Pinpoint the cell where the given text exists, returning its (x, y) midpoint coordinate. 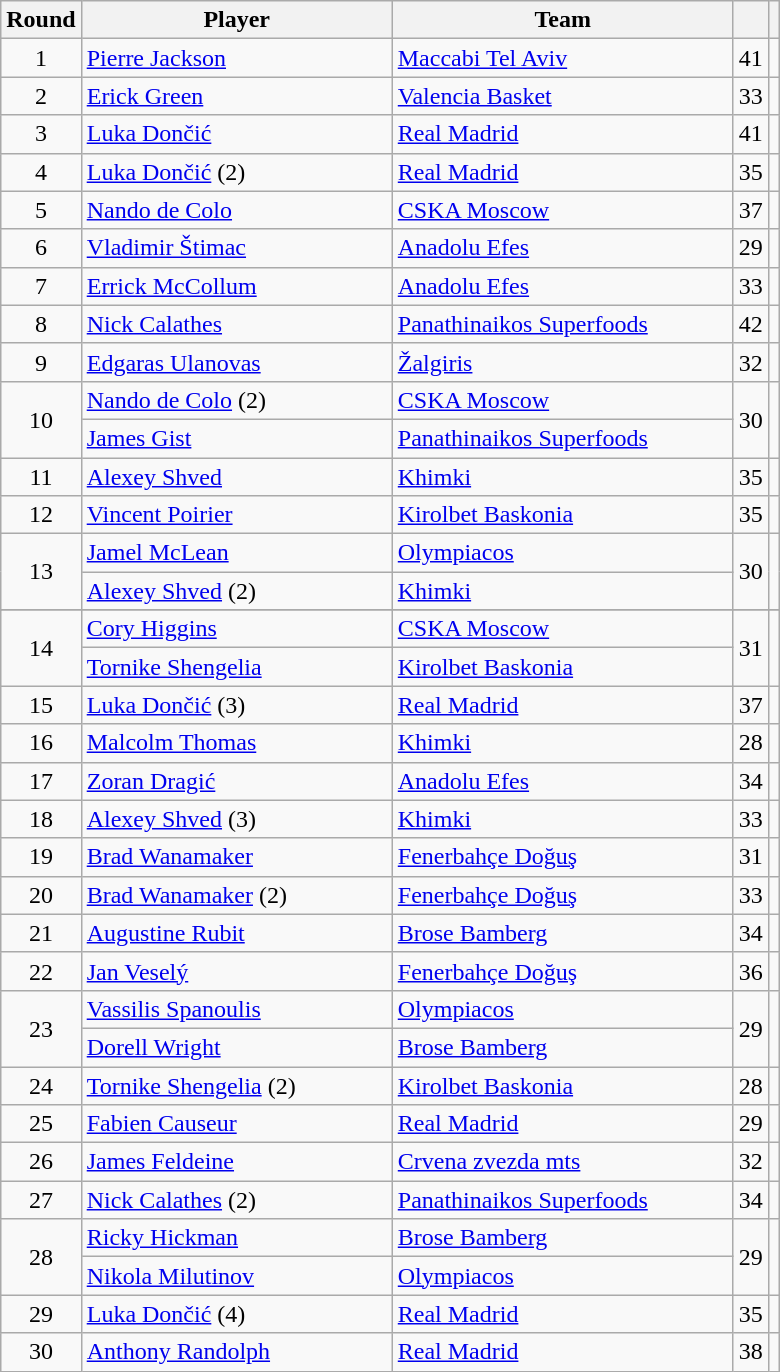
Nick Calathes (2) (236, 1200)
9 (41, 362)
Edgaras Ulanovas (236, 362)
22 (41, 971)
17 (41, 781)
15 (41, 705)
12 (41, 515)
Erick Green (236, 96)
26 (41, 1162)
Nick Calathes (236, 324)
1 (41, 58)
Alexey Shved (2) (236, 591)
3 (41, 134)
Team (562, 20)
Nando de Colo (2) (236, 400)
Dorell Wright (236, 1047)
8 (41, 324)
Jamel McLean (236, 553)
25 (41, 1124)
Luka Dončić (4) (236, 1314)
Vincent Poirier (236, 515)
11 (41, 477)
Alexey Shved (3) (236, 819)
Alexey Shved (236, 477)
16 (41, 743)
14 (41, 648)
Luka Dončić (2) (236, 172)
Vassilis Spanoulis (236, 1009)
Round (41, 20)
2 (41, 96)
20 (41, 895)
Luka Dončić (236, 134)
Pierre Jackson (236, 58)
Ricky Hickman (236, 1238)
36 (750, 971)
James Gist (236, 438)
Maccabi Tel Aviv (562, 58)
27 (41, 1200)
Zoran Dragić (236, 781)
James Feldeine (236, 1162)
Luka Dončić (3) (236, 705)
Malcolm Thomas (236, 743)
Fabien Causeur (236, 1124)
10 (41, 419)
38 (750, 1352)
Player (236, 20)
Vladimir Štimac (236, 248)
23 (41, 1028)
Nikola Milutinov (236, 1276)
6 (41, 248)
Anthony Randolph (236, 1352)
24 (41, 1085)
Nando de Colo (236, 210)
Cory Higgins (236, 629)
13 (41, 572)
Žalgiris (562, 362)
Tornike Shengelia (2) (236, 1085)
21 (41, 933)
Brad Wanamaker (2) (236, 895)
Augustine Rubit (236, 933)
42 (750, 324)
7 (41, 286)
Errick McCollum (236, 286)
Valencia Basket (562, 96)
Brad Wanamaker (236, 857)
18 (41, 819)
5 (41, 210)
Jan Veselý (236, 971)
Crvena zvezda mts (562, 1162)
19 (41, 857)
Tornike Shengelia (236, 667)
4 (41, 172)
